Determine the (x, y) coordinate at the center of the cell enclosing the given text.  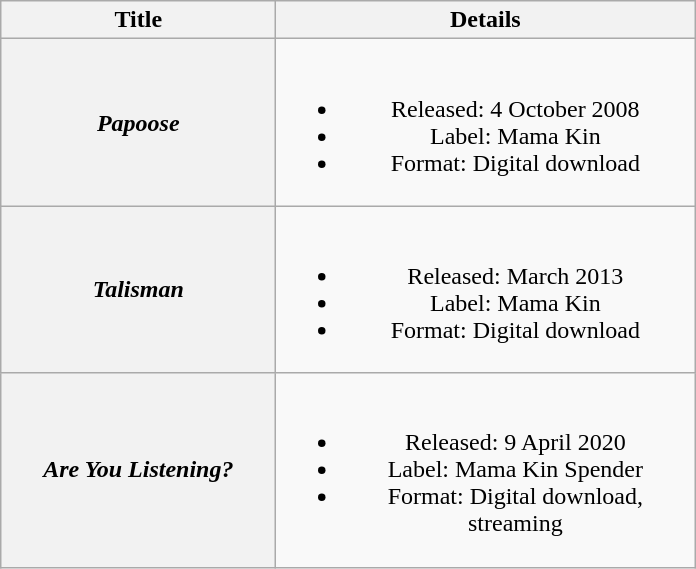
Title (138, 20)
Released: March 2013Label: Mama KinFormat: Digital download (486, 290)
Released: 9 April 2020Label: Mama Kin SpenderFormat: Digital download, streaming (486, 470)
Released: 4 October 2008Label: Mama KinFormat: Digital download (486, 122)
Are You Listening? (138, 470)
Talisman (138, 290)
Details (486, 20)
Papoose (138, 122)
